Provide the [x, y] coordinate of the cell's center where the given text is located.  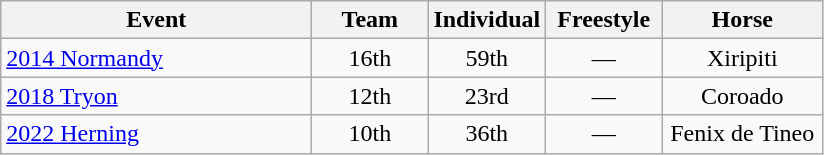
Freestyle [604, 20]
Horse [742, 20]
2022 Herning [156, 134]
16th [370, 58]
36th [487, 134]
23rd [487, 96]
Event [156, 20]
Individual [487, 20]
59th [487, 58]
2018 Tryon [156, 96]
Team [370, 20]
12th [370, 96]
Xiripiti [742, 58]
Coroado [742, 96]
2014 Normandy [156, 58]
Fenix de Tineo [742, 134]
10th [370, 134]
